Locate the cell with the specified text and output its [x, y] center coordinate. 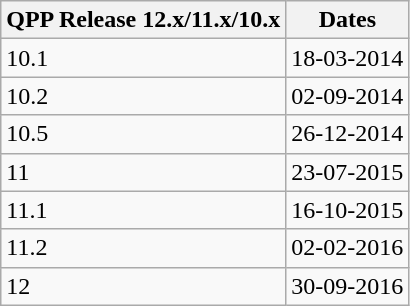
11.2 [144, 248]
12 [144, 286]
10.5 [144, 134]
Dates [348, 20]
18-03-2014 [348, 58]
16-10-2015 [348, 210]
30-09-2016 [348, 286]
QPP Release 12.x/11.x/10.x [144, 20]
10.1 [144, 58]
23-07-2015 [348, 172]
11.1 [144, 210]
11 [144, 172]
26-12-2014 [348, 134]
02-02-2016 [348, 248]
10.2 [144, 96]
02-09-2014 [348, 96]
